Output the [x, y] coordinate of the center of the cell containing the given text.  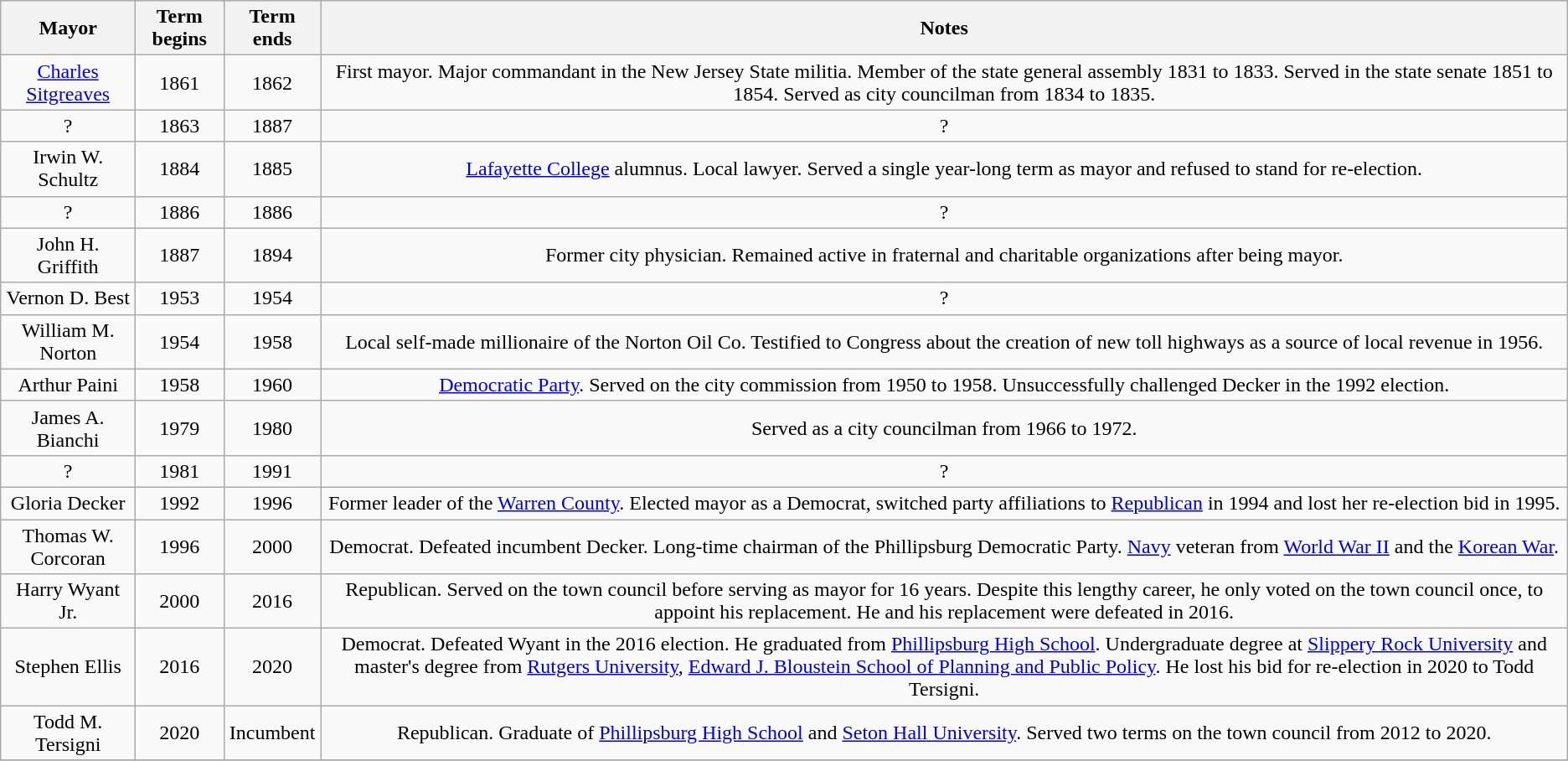
Lafayette College alumnus. Local lawyer. Served a single year-long term as mayor and refused to stand for re-election. [944, 169]
Incumbent [272, 733]
1991 [272, 471]
John H. Griffith [69, 255]
Irwin W. Schultz [69, 169]
Vernon D. Best [69, 298]
1862 [272, 82]
Todd M. Tersigni [69, 733]
1885 [272, 169]
1960 [272, 385]
Democrat. Defeated incumbent Decker. Long-time chairman of the Phillipsburg Democratic Party. Navy veteran from World War II and the Korean War. [944, 546]
1992 [179, 503]
Democratic Party. Served on the city commission from 1950 to 1958. Unsuccessfully challenged Decker in the 1992 election. [944, 385]
1953 [179, 298]
Term begins [179, 28]
1884 [179, 169]
1979 [179, 427]
Harry Wyant Jr. [69, 602]
Served as a city councilman from 1966 to 1972. [944, 427]
Mayor [69, 28]
1981 [179, 471]
Local self-made millionaire of the Norton Oil Co. Testified to Congress about the creation of new toll highways as a source of local revenue in 1956. [944, 342]
William M. Norton [69, 342]
Term ends [272, 28]
1894 [272, 255]
Arthur Paini [69, 385]
1863 [179, 126]
Thomas W. Corcoran [69, 546]
Gloria Decker [69, 503]
Notes [944, 28]
James A. Bianchi [69, 427]
1980 [272, 427]
Former city physician. Remained active in fraternal and charitable organizations after being mayor. [944, 255]
Republican. Graduate of Phillipsburg High School and Seton Hall University. Served two terms on the town council from 2012 to 2020. [944, 733]
1861 [179, 82]
Charles Sitgreaves [69, 82]
Stephen Ellis [69, 667]
